Determine the (x, y) coordinate at the center of the cell enclosing the given text.  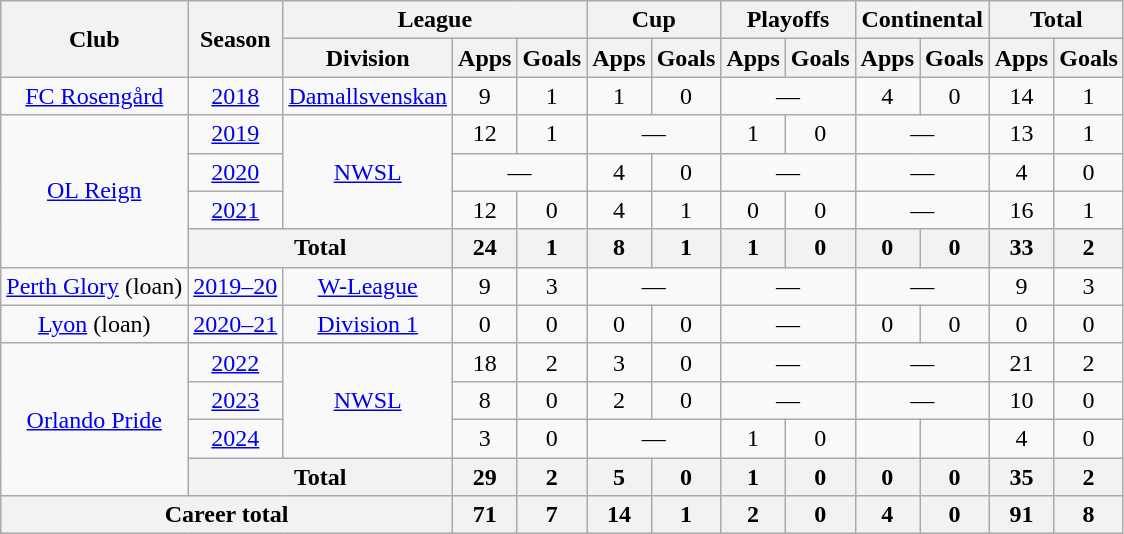
2020 (236, 172)
24 (485, 248)
7 (552, 515)
Division (368, 58)
5 (619, 477)
Lyon (loan) (94, 324)
2018 (236, 96)
League (435, 20)
2024 (236, 438)
16 (1021, 210)
2021 (236, 210)
Season (236, 39)
33 (1021, 248)
Playoffs (788, 20)
29 (485, 477)
Club (94, 39)
91 (1021, 515)
13 (1021, 134)
OL Reign (94, 191)
W-League (368, 286)
21 (1021, 362)
2022 (236, 362)
FC Rosengård (94, 96)
Damallsvenskan (368, 96)
2019–20 (236, 286)
2020–21 (236, 324)
35 (1021, 477)
Career total (227, 515)
Cup (654, 20)
10 (1021, 400)
Continental (922, 20)
Perth Glory (loan) (94, 286)
Division 1 (368, 324)
2019 (236, 134)
71 (485, 515)
18 (485, 362)
2023 (236, 400)
Orlando Pride (94, 419)
